Locate the cell with the specified text and output its (X, Y) center coordinate. 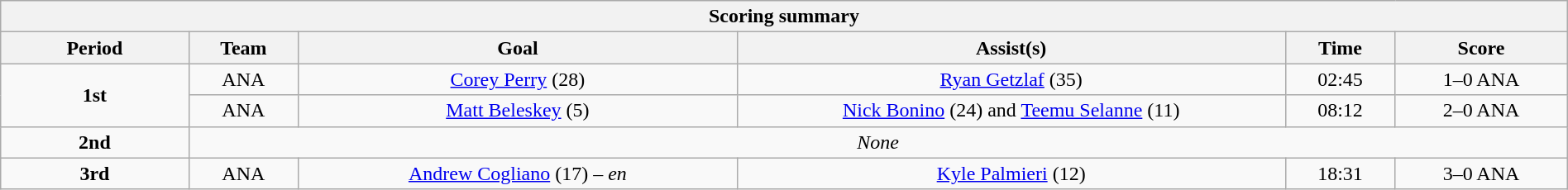
None (878, 142)
Score (1481, 48)
1–0 ANA (1481, 79)
Scoring summary (784, 17)
Nick Bonino (24) and Teemu Selanne (11) (1011, 111)
02:45 (1340, 79)
3–0 ANA (1481, 173)
2nd (94, 142)
18:31 (1340, 173)
Ryan Getzlaf (35) (1011, 79)
08:12 (1340, 111)
3rd (94, 173)
2–0 ANA (1481, 111)
Corey Perry (28) (518, 79)
Time (1340, 48)
Goal (518, 48)
Matt Beleskey (5) (518, 111)
Andrew Cogliano (17) – en (518, 173)
Period (94, 48)
1st (94, 95)
Assist(s) (1011, 48)
Team (243, 48)
Kyle Palmieri (12) (1011, 173)
